Identify which cell holds the provided text, then report its [X, Y] central coordinate. 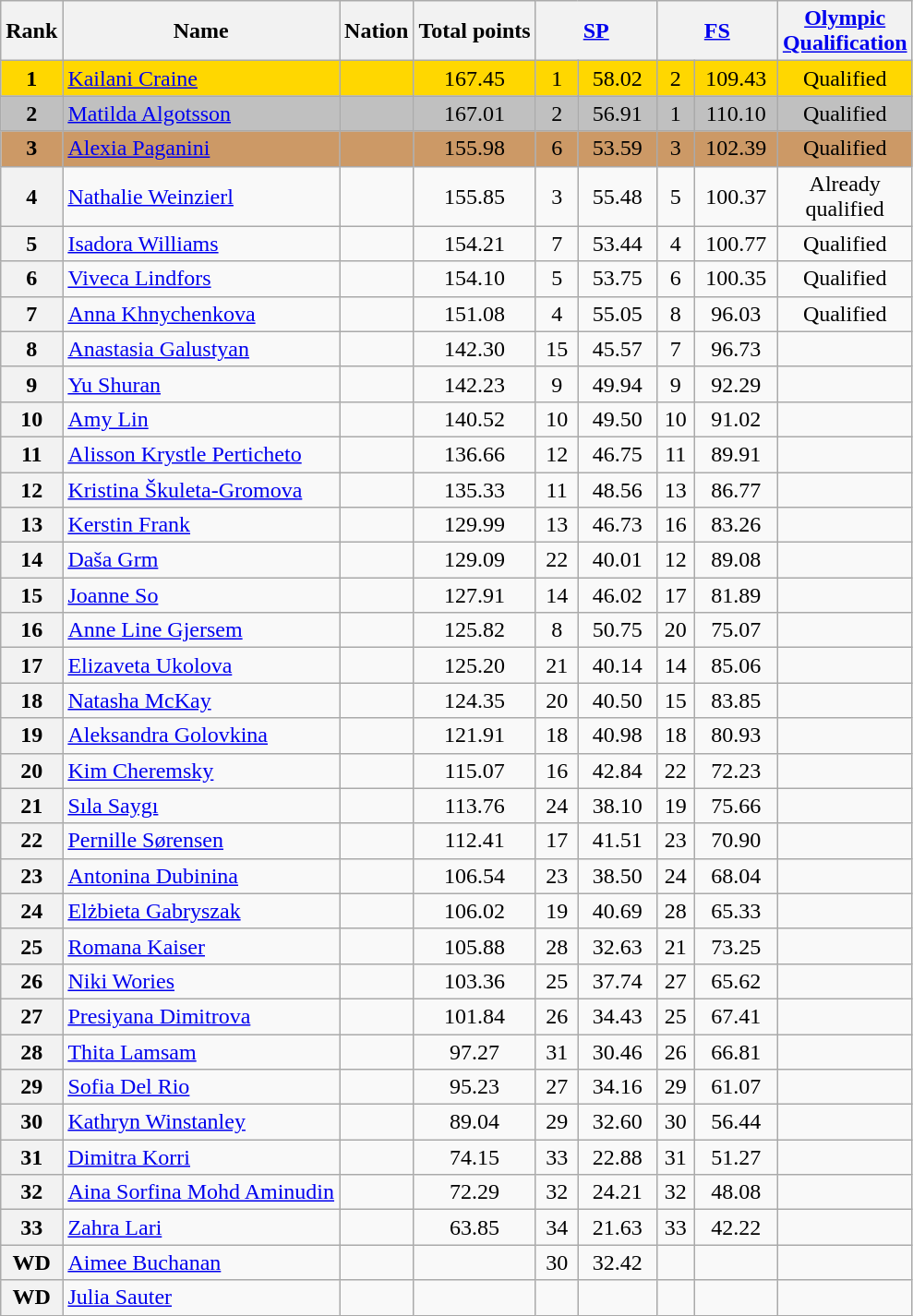
Alisson Krystle Perticheto [201, 454]
Total points [475, 31]
103.36 [475, 981]
155.85 [475, 196]
Anastasia Galustyan [201, 349]
129.99 [475, 525]
97.27 [475, 1051]
113.76 [475, 806]
32.60 [617, 1122]
Romana Kaiser [201, 946]
Zahra Lari [201, 1227]
74.15 [475, 1157]
49.94 [617, 384]
125.20 [475, 665]
Aina Sorfina Mohd Aminudin [201, 1192]
Kristina Škuleta-Gromova [201, 490]
50.75 [617, 630]
96.73 [736, 349]
Aleksandra Golovkina [201, 736]
Natasha McKay [201, 700]
Dimitra Korri [201, 1157]
30.46 [617, 1051]
Already qualified [845, 196]
100.77 [736, 244]
154.21 [475, 244]
40.01 [617, 560]
53.44 [617, 244]
167.45 [475, 78]
80.93 [736, 736]
83.85 [736, 700]
110.10 [736, 114]
65.62 [736, 981]
109.43 [736, 78]
22.88 [617, 1157]
95.23 [475, 1087]
55.05 [617, 314]
56.91 [617, 114]
Thita Lamsam [201, 1051]
66.81 [736, 1051]
112.41 [475, 841]
167.01 [475, 114]
Anna Khnychenkova [201, 314]
38.50 [617, 876]
Sofia Del Rio [201, 1087]
40.14 [617, 665]
Kerstin Frank [201, 525]
Julia Sauter [201, 1298]
Kathryn Winstanley [201, 1122]
SP [596, 31]
70.90 [736, 841]
125.82 [475, 630]
151.08 [475, 314]
100.37 [736, 196]
Elżbieta Gabryszak [201, 911]
Name [201, 31]
40.69 [617, 911]
72.29 [475, 1192]
Amy Lin [201, 419]
40.98 [617, 736]
Anne Line Gjersem [201, 630]
Yu Shuran [201, 384]
65.33 [736, 911]
49.50 [617, 419]
142.30 [475, 349]
34.43 [617, 1016]
Daša Grm [201, 560]
89.08 [736, 560]
91.02 [736, 419]
92.29 [736, 384]
40.50 [617, 700]
58.02 [617, 78]
24.21 [617, 1192]
48.08 [736, 1192]
Antonina Dubinina [201, 876]
101.84 [475, 1016]
106.02 [475, 911]
42.84 [617, 771]
Elizaveta Ukolova [201, 665]
Rank [31, 31]
Nation [377, 31]
51.27 [736, 1157]
61.07 [736, 1087]
83.26 [736, 525]
21.63 [617, 1227]
42.22 [736, 1227]
Nathalie Weinzierl [201, 196]
89.04 [475, 1122]
63.85 [475, 1227]
Olympic Qualification [845, 31]
124.35 [475, 700]
121.91 [475, 736]
FS [716, 31]
48.56 [617, 490]
100.35 [736, 279]
73.25 [736, 946]
38.10 [617, 806]
Aimee Buchanan [201, 1262]
136.66 [475, 454]
Presiyana Dimitrova [201, 1016]
34.16 [617, 1087]
154.10 [475, 279]
Matilda Algotsson [201, 114]
53.59 [617, 149]
140.52 [475, 419]
68.04 [736, 876]
34 [557, 1227]
102.39 [736, 149]
106.54 [475, 876]
41.51 [617, 841]
67.41 [736, 1016]
86.77 [736, 490]
135.33 [475, 490]
Kailani Craine [201, 78]
Viveca Lindfors [201, 279]
Niki Wories [201, 981]
Alexia Paganini [201, 149]
Sıla Saygı [201, 806]
75.66 [736, 806]
96.03 [736, 314]
85.06 [736, 665]
37.74 [617, 981]
46.75 [617, 454]
115.07 [475, 771]
89.91 [736, 454]
46.73 [617, 525]
32.63 [617, 946]
Isadora Williams [201, 244]
46.02 [617, 595]
Joanne So [201, 595]
127.91 [475, 595]
55.48 [617, 196]
32.42 [617, 1262]
45.57 [617, 349]
75.07 [736, 630]
81.89 [736, 595]
129.09 [475, 560]
Pernille Sørensen [201, 841]
53.75 [617, 279]
155.98 [475, 149]
142.23 [475, 384]
56.44 [736, 1122]
Kim Cheremsky [201, 771]
72.23 [736, 771]
105.88 [475, 946]
